Pinpoint the cell where the given text exists, returning its [x, y] midpoint coordinate. 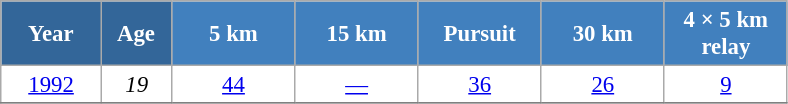
36 [480, 85]
15 km [356, 34]
— [356, 85]
19 [136, 85]
44 [234, 85]
Year [52, 34]
4 × 5 km relay [726, 34]
Age [136, 34]
9 [726, 85]
26 [602, 85]
Pursuit [480, 34]
30 km [602, 34]
5 km [234, 34]
1992 [52, 85]
